Determine the [x, y] coordinate at the center of the cell enclosing the given text.  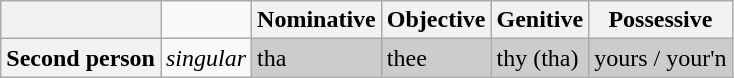
tha [317, 58]
thee [436, 58]
Possessive [660, 20]
Nominative [317, 20]
Objective [436, 20]
Second person [81, 58]
yours / your'n [660, 58]
thy (tha) [540, 58]
Genitive [540, 20]
singular [206, 58]
